For the text-containing cell, return its midpoint in [X, Y] coordinate format. 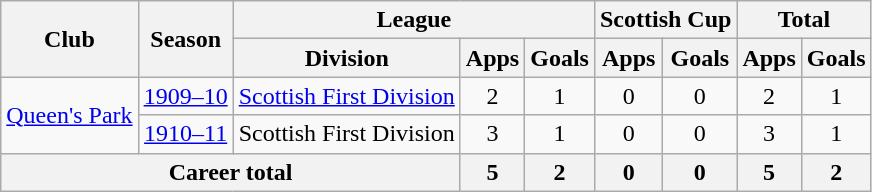
Division [346, 58]
Career total [231, 172]
1909–10 [186, 96]
Club [70, 39]
Scottish Cup [665, 20]
1910–11 [186, 134]
League [414, 20]
Total [804, 20]
Season [186, 39]
Queen's Park [70, 115]
